Search for the cell housing the specified text and yield its [X, Y] center coordinate. 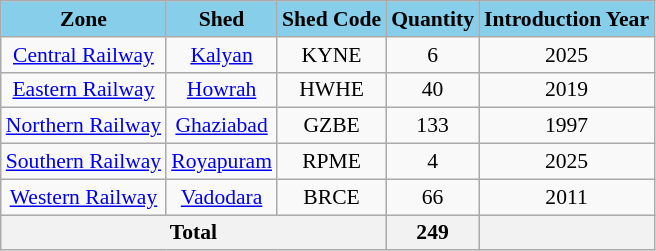
BRCE [332, 197]
Ghaziabad [222, 126]
2011 [566, 197]
133 [432, 126]
Central Railway [84, 55]
2019 [566, 90]
Total [194, 233]
6 [432, 55]
249 [432, 233]
HWHE [332, 90]
Northern Railway [84, 126]
GZBE [332, 126]
1997 [566, 126]
Introduction Year [566, 19]
Kalyan [222, 55]
40 [432, 90]
Zone [84, 19]
KYNE [332, 55]
Eastern Railway [84, 90]
4 [432, 162]
Quantity [432, 19]
66 [432, 197]
Royapuram [222, 162]
Southern Railway [84, 162]
Western Railway [84, 197]
Shed [222, 19]
Howrah [222, 90]
RPME [332, 162]
Vadodara [222, 197]
Shed Code [332, 19]
